Extract the [x, y] coordinate from the center of the cell holding the provided text.  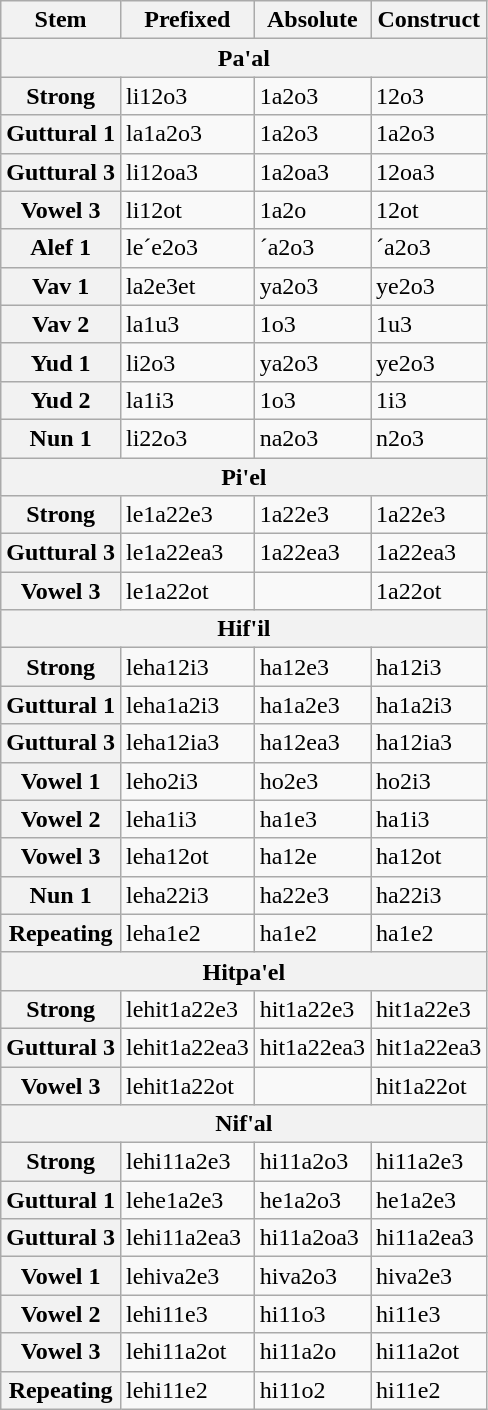
Alef 1 [61, 248]
ha12i3 [429, 667]
Vav 1 [61, 286]
ha22e3 [312, 895]
lehi11a2ea3 [187, 1238]
li2o3 [187, 362]
Pa'al [244, 58]
hi11o2 [312, 1390]
hi11a2o [312, 1352]
12ot [429, 210]
hi11a2ot [429, 1352]
la1u3 [187, 324]
na2o3 [312, 438]
le1a22ea3 [187, 553]
1a2oa3 [312, 172]
ha12e [312, 857]
hi11a2ea3 [429, 1238]
leha12i3 [187, 667]
Pi'el [244, 477]
lehi11a2ot [187, 1352]
ha1a2e3 [312, 705]
Yud 1 [61, 362]
hi11a2o3 [312, 1162]
ho2i3 [429, 781]
li12ot [187, 210]
le´e2o3 [187, 248]
la2e3et [187, 286]
lehi11e2 [187, 1390]
le1a22ot [187, 591]
la1a2o3 [187, 134]
lehi11e3 [187, 1314]
ha12ia3 [429, 743]
hiva2o3 [312, 1276]
ha1a2i3 [429, 705]
hiva2e3 [429, 1276]
1i3 [429, 400]
Vav 2 [61, 324]
lehe1a2e3 [187, 1200]
leha22i3 [187, 895]
1u3 [429, 324]
hit1a22ot [429, 1085]
leha1i3 [187, 819]
ha22i3 [429, 895]
ha12ea3 [312, 743]
lehi11a2e3 [187, 1162]
li12o3 [187, 96]
ha12e3 [312, 667]
Hitpa'el [244, 971]
Yud 2 [61, 400]
1a22ot [429, 591]
12o3 [429, 96]
hi11e2 [429, 1390]
lehit1a22ot [187, 1085]
Construct [429, 20]
n2o3 [429, 438]
Hif'il [244, 629]
hi11e3 [429, 1314]
hi11o3 [312, 1314]
he1a2e3 [429, 1200]
leha12ia3 [187, 743]
leha1e2 [187, 933]
1a2o [312, 210]
leho2i3 [187, 781]
12oa3 [429, 172]
lehiva2e3 [187, 1276]
la1i3 [187, 400]
le1a22e3 [187, 515]
leha1a2i3 [187, 705]
Prefixed [187, 20]
ha12ot [429, 857]
lehit1a22e3 [187, 1009]
Nif'al [244, 1124]
lehit1a22ea3 [187, 1047]
Stem [61, 20]
ha1e3 [312, 819]
hi11a2e3 [429, 1162]
hi11a2oa3 [312, 1238]
ha1i3 [429, 819]
he1a2o3 [312, 1200]
Absolute [312, 20]
leha12ot [187, 857]
ho2e3 [312, 781]
li22o3 [187, 438]
li12oa3 [187, 172]
